Capture the cell that displays the provided text and extract its (x, y) central coordinate. 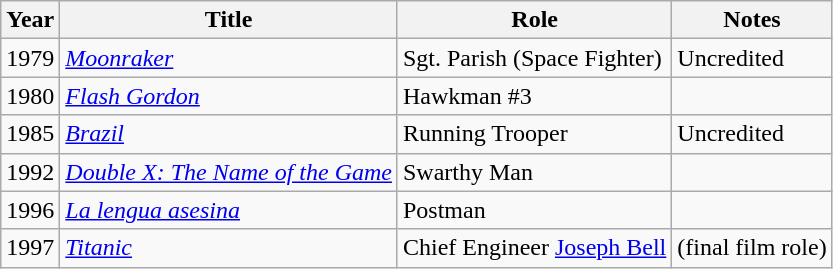
Postman (534, 210)
Role (534, 20)
Titanic (229, 248)
La lengua asesina (229, 210)
Year (30, 20)
1996 (30, 210)
1997 (30, 248)
Flash Gordon (229, 96)
Moonraker (229, 58)
1980 (30, 96)
1992 (30, 172)
1979 (30, 58)
Swarthy Man (534, 172)
Hawkman #3 (534, 96)
Sgt. Parish (Space Fighter) (534, 58)
Brazil (229, 134)
Chief Engineer Joseph Bell (534, 248)
(final film role) (752, 248)
1985 (30, 134)
Title (229, 20)
Running Trooper (534, 134)
Double X: The Name of the Game (229, 172)
Notes (752, 20)
